Locate the cell with the specified text and output its (X, Y) center coordinate. 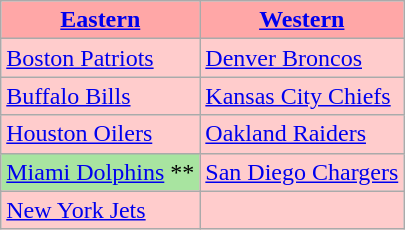
Denver Broncos (302, 58)
Eastern (100, 20)
Miami Dolphins ** (100, 172)
Buffalo Bills (100, 96)
Kansas City Chiefs (302, 96)
Boston Patriots (100, 58)
New York Jets (100, 210)
San Diego Chargers (302, 172)
Oakland Raiders (302, 134)
Western (302, 20)
Houston Oilers (100, 134)
